Find where the given text appears and provide that cell's center as (x, y) coordinate. 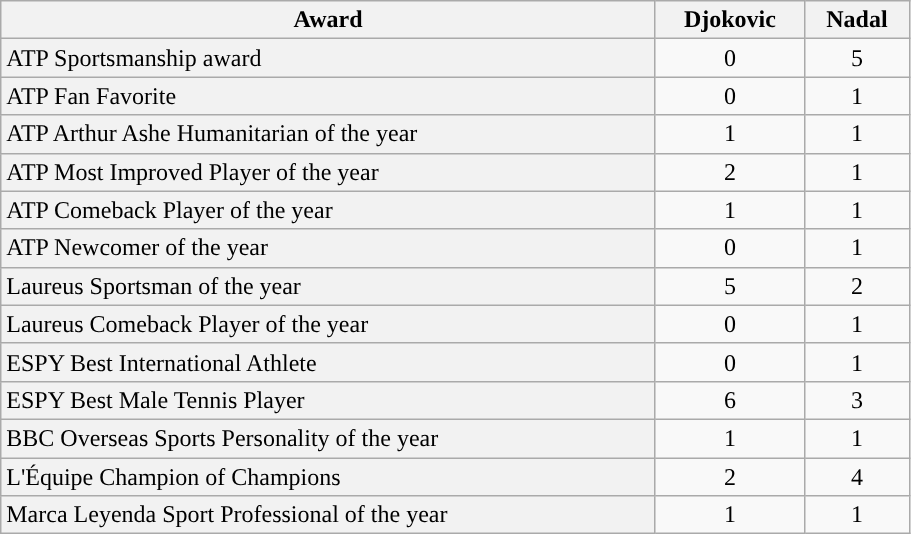
Laureus Comeback Player of the year (328, 324)
ATP Arthur Ashe Humanitarian of the year (328, 134)
Award (328, 20)
ATP Comeback Player of the year (328, 210)
6 (730, 400)
ESPY Best International Athlete (328, 362)
BBC Overseas Sports Personality of the year (328, 438)
3 (856, 400)
Djokovic (730, 20)
L'Équipe Champion of Champions (328, 477)
ESPY Best Male Tennis Player (328, 400)
Laureus Sportsman of the year (328, 286)
4 (856, 477)
ATP Fan Favorite (328, 96)
ATP Sportsmanship award (328, 58)
ATP Newcomer of the year (328, 248)
Marca Leyenda Sport Professional of the year (328, 515)
ATP Most Improved Player of the year (328, 172)
Nadal (856, 20)
